Pinpoint the cell where the given text exists, returning its [X, Y] midpoint coordinate. 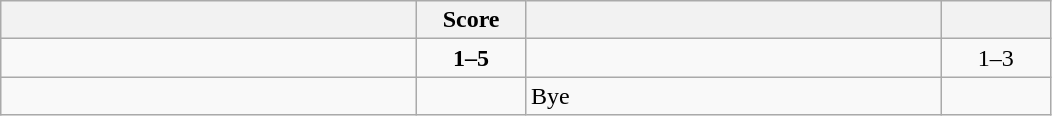
1–3 [996, 58]
1–5 [472, 58]
Bye [733, 96]
Score [472, 20]
